Return the (x, y) coordinate for the center point of the cell that contains the specified text.  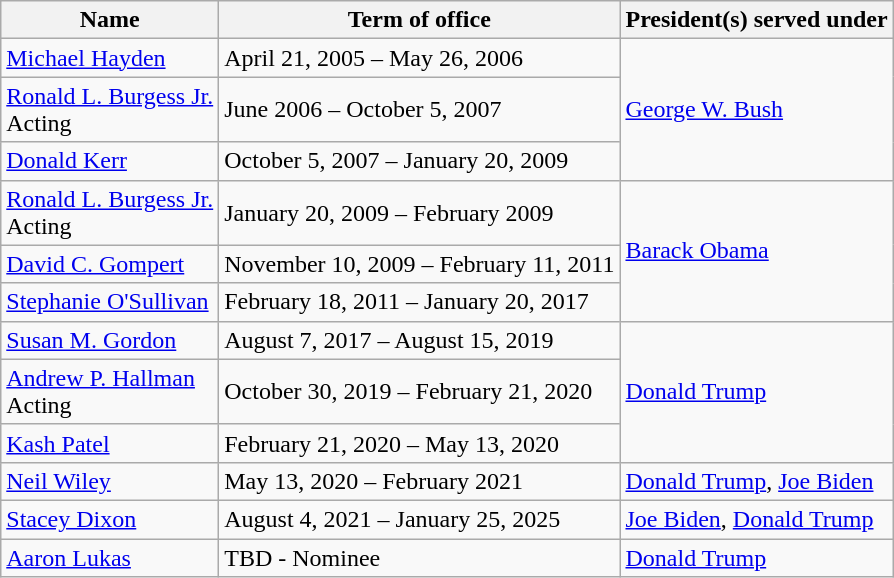
Susan M. Gordon (110, 340)
Kash Patel (110, 443)
April 21, 2005 – May 26, 2006 (420, 58)
Aaron Lukas (110, 557)
August 4, 2021 – January 25, 2025 (420, 519)
Barack Obama (756, 250)
February 21, 2020 – May 13, 2020 (420, 443)
George W. Bush (756, 110)
Stephanie O'Sullivan (110, 302)
Andrew P. HallmanActing (110, 392)
Neil Wiley (110, 481)
June 2006 – October 5, 2007 (420, 110)
Joe Biden, Donald Trump (756, 519)
August 7, 2017 – August 15, 2019 (420, 340)
November 10, 2009 – February 11, 2011 (420, 264)
David C. Gompert (110, 264)
January 20, 2009 – February 2009 (420, 212)
Michael Hayden (110, 58)
Donald Kerr (110, 161)
TBD - Nominee (420, 557)
Donald Trump, Joe Biden (756, 481)
October 30, 2019 – February 21, 2020 (420, 392)
October 5, 2007 – January 20, 2009 (420, 161)
Term of office (420, 20)
February 18, 2011 – January 20, 2017 (420, 302)
Stacey Dixon (110, 519)
Name (110, 20)
President(s) served under (756, 20)
May 13, 2020 – February 2021 (420, 481)
